From the cell containing the given text, extract its center point as (x, y) coordinate. 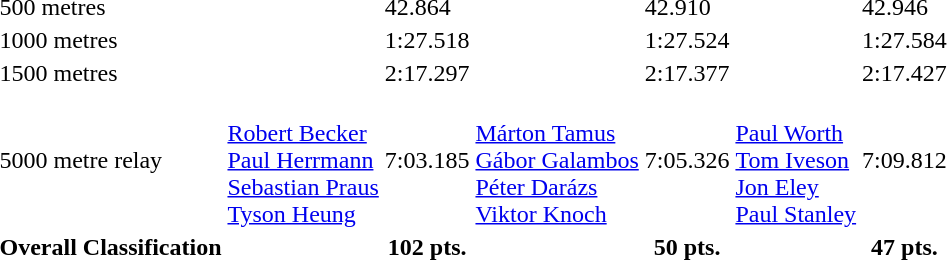
7:05.326 (687, 160)
2:17.297 (427, 73)
2:17.377 (687, 73)
Paul WorthTom IvesonJon EleyPaul Stanley (796, 160)
Robert BeckerPaul HerrmannSebastian PrausTyson Heung (303, 160)
Márton TamusGábor GalambosPéter DarázsViktor Knoch (557, 160)
1:27.518 (427, 40)
7:03.185 (427, 160)
1:27.524 (687, 40)
